Capture the cell that displays the provided text and extract its (x, y) central coordinate. 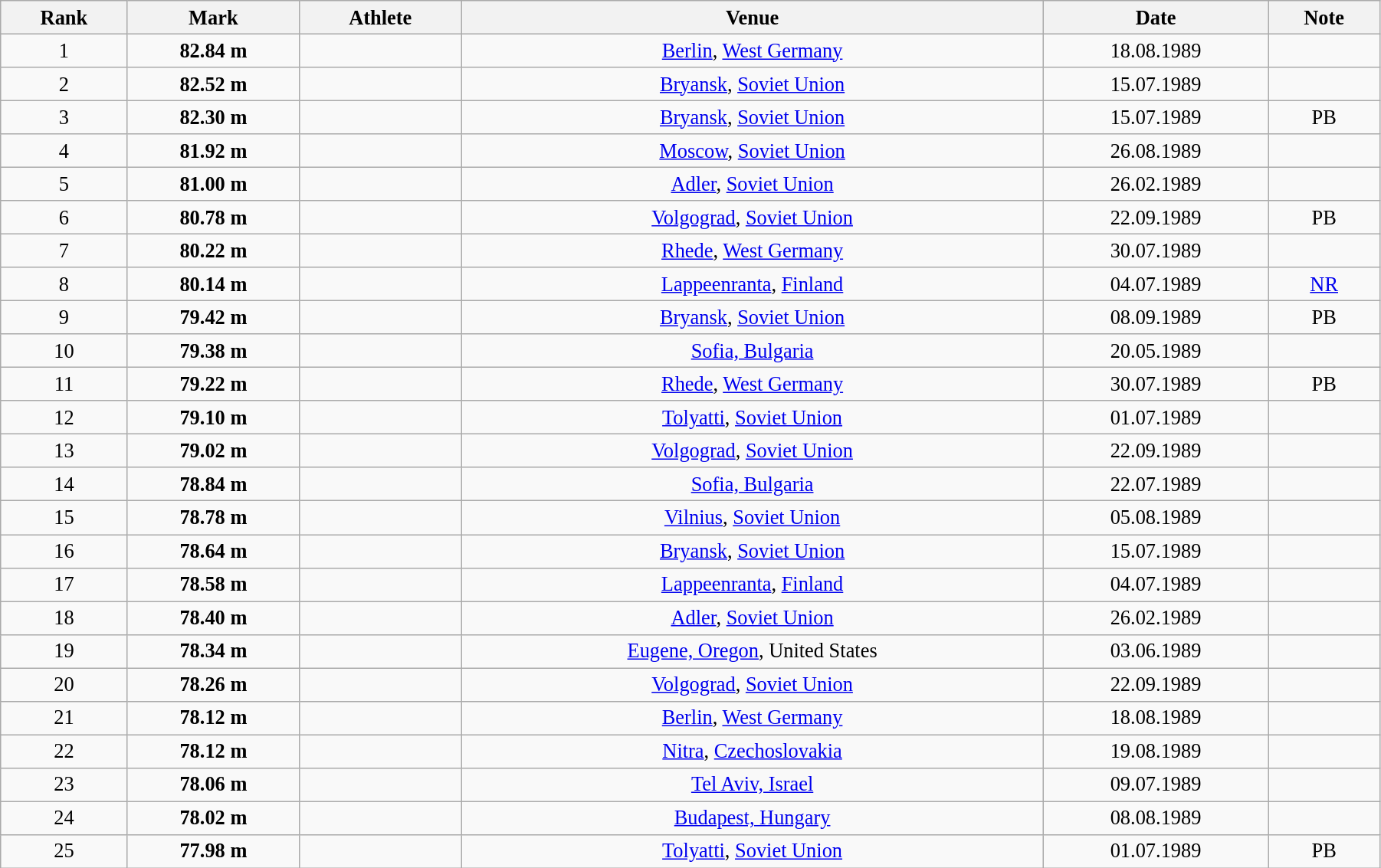
7 (64, 251)
Venue (753, 17)
05.08.1989 (1156, 518)
22.07.1989 (1156, 484)
78.78 m (213, 518)
9 (64, 317)
80.78 m (213, 218)
79.38 m (213, 351)
78.02 m (213, 817)
09.07.1989 (1156, 784)
10 (64, 351)
20.05.1989 (1156, 351)
Mark (213, 17)
79.22 m (213, 384)
15 (64, 518)
78.58 m (213, 585)
78.06 m (213, 784)
77.98 m (213, 851)
Eugene, Oregon, United States (753, 651)
16 (64, 551)
08.08.1989 (1156, 817)
78.40 m (213, 617)
22 (64, 751)
78.84 m (213, 484)
11 (64, 384)
19.08.1989 (1156, 751)
1 (64, 51)
4 (64, 151)
18 (64, 617)
Moscow, Soviet Union (753, 151)
79.42 m (213, 317)
78.64 m (213, 551)
25 (64, 851)
8 (64, 284)
Budapest, Hungary (753, 817)
08.09.1989 (1156, 317)
80.22 m (213, 251)
21 (64, 718)
82.52 m (213, 84)
Tel Aviv, Israel (753, 784)
17 (64, 585)
Rank (64, 17)
Note (1324, 17)
Nitra, Czechoslovakia (753, 751)
19 (64, 651)
Athlete (380, 17)
26.08.1989 (1156, 151)
78.34 m (213, 651)
79.10 m (213, 418)
82.84 m (213, 51)
80.14 m (213, 284)
Vilnius, Soviet Union (753, 518)
2 (64, 84)
13 (64, 450)
Date (1156, 17)
NR (1324, 284)
81.92 m (213, 151)
5 (64, 184)
81.00 m (213, 184)
20 (64, 684)
03.06.1989 (1156, 651)
3 (64, 117)
14 (64, 484)
6 (64, 218)
82.30 m (213, 117)
79.02 m (213, 450)
24 (64, 817)
78.26 m (213, 684)
23 (64, 784)
12 (64, 418)
